Locate the cell with the specified text and output its [x, y] center coordinate. 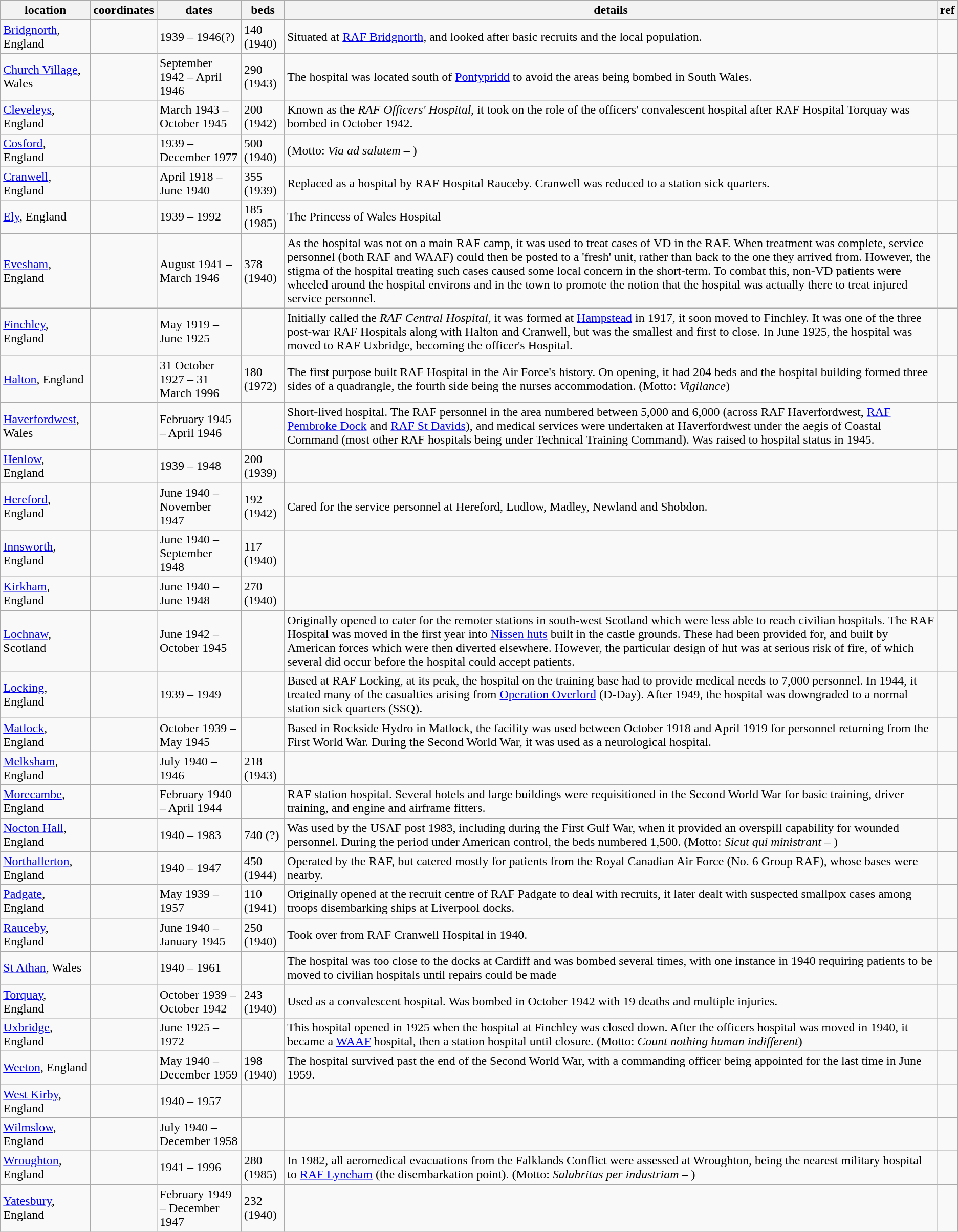
West Kirby, England [46, 1101]
April 1918 – June 1940 [199, 183]
Bridgnorth, England [46, 37]
March 1943 – October 1945 [199, 117]
290 (1943) [263, 77]
1939 – 1992 [199, 217]
Cranwell, England [46, 183]
185 (1985) [263, 217]
July 1940 – December 1958 [199, 1135]
coordinates [124, 10]
Ely, England [46, 217]
Situated at RAF Bridgnorth, and looked after basic recruits and the local population. [611, 37]
October 1939 – May 1945 [199, 735]
270 (1940) [263, 593]
450 (1944) [263, 868]
Morecambe, England [46, 801]
Innsworth, England [46, 554]
February 1940 – April 1944 [199, 801]
1939 – December 1977 [199, 150]
192 (1942) [263, 507]
ref [947, 10]
200 (1942) [263, 117]
May 1939 – 1957 [199, 901]
200 (1939) [263, 466]
1940 – 1983 [199, 835]
Cosford, England [46, 150]
Evesham, England [46, 271]
1941 – 1996 [199, 1168]
Operated by the RAF, but catered mostly for patients from the Royal Canadian Air Force (No. 6 Group RAF), whose bases were nearby. [611, 868]
110 (1941) [263, 901]
500 (1940) [263, 150]
Replaced as a hospital by RAF Hospital Rauceby. Cranwell was reduced to a station sick quarters. [611, 183]
1939 – 1948 [199, 466]
Melksham, England [46, 768]
The Princess of Wales Hospital [611, 217]
June 1940 – June 1948 [199, 593]
dates [199, 10]
February 1945 – April 1946 [199, 426]
June 1940 – January 1945 [199, 934]
location [46, 10]
Hereford, England [46, 507]
31 October 1927 – 31 March 1996 [199, 379]
Halton, England [46, 379]
July 1940 – 1946 [199, 768]
September 1942 – April 1946 [199, 77]
1940 – 1947 [199, 868]
May 1940 – December 1959 [199, 1067]
Wilmslow, England [46, 1135]
Northallerton, England [46, 868]
June 1940 – November 1947 [199, 507]
117 (1940) [263, 554]
Haverfordwest, Wales [46, 426]
February 1949 – December 1947 [199, 1208]
October 1939 – October 1942 [199, 1001]
1940 – 1957 [199, 1101]
Uxbridge, England [46, 1035]
Lochnaw, Scotland [46, 641]
243 (1940) [263, 1001]
Cleveleys, England [46, 117]
140 (1940) [263, 37]
Church Village, Wales [46, 77]
1940 – 1961 [199, 968]
August 1941 – March 1946 [199, 271]
Finchley, England [46, 332]
740 (?) [263, 835]
378 (1940) [263, 271]
218 (1943) [263, 768]
June 1940 – September 1948 [199, 554]
280 (1985) [263, 1168]
The hospital survived past the end of the Second World War, with a commanding officer being appointed for the last time in June 1959. [611, 1067]
250 (1940) [263, 934]
Weeton, England [46, 1067]
details [611, 10]
Took over from RAF Cranwell Hospital in 1940. [611, 934]
beds [263, 10]
June 1925 – 1972 [199, 1035]
Locking, England [46, 695]
The hospital was located south of Pontypridd to avoid the areas being bombed in South Wales. [611, 77]
June 1942 – October 1945 [199, 641]
Nocton Hall, England [46, 835]
Used as a convalescent hospital. Was bombed in October 1942 with 19 deaths and multiple injuries. [611, 1001]
355 (1939) [263, 183]
Torquay, England [46, 1001]
Wroughton, England [46, 1168]
St Athan, Wales [46, 968]
Yatesbury, England [46, 1208]
Padgate, England [46, 901]
180 (1972) [263, 379]
Rauceby, England [46, 934]
Cared for the service personnel at Hereford, Ludlow, Madley, Newland and Shobdon. [611, 507]
Henlow, England [46, 466]
(Motto: Via ad salutem – ) [611, 150]
1939 – 1949 [199, 695]
1939 – 1946(?) [199, 37]
198 (1940) [263, 1067]
Kirkham, England [46, 593]
May 1919 – June 1925 [199, 332]
232 (1940) [263, 1208]
Matlock, England [46, 735]
